Scan for the cell matching the given text and deliver its (X, Y) coordinate at center. 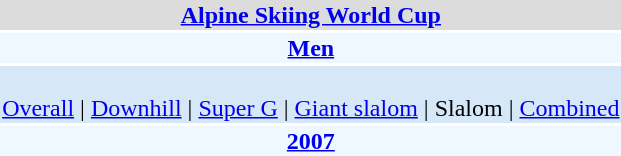
Alpine Skiing World Cup (311, 15)
2007 (311, 141)
Overall | Downhill | Super G | Giant slalom | Slalom | Combined (311, 94)
Men (311, 48)
